Search for the cell housing the specified text and yield its (X, Y) center coordinate. 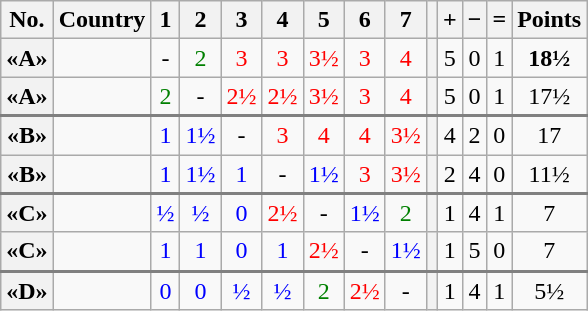
6 (364, 20)
Points (550, 20)
Country (102, 20)
17½ (550, 96)
«D» (27, 290)
= (500, 20)
18½ (550, 58)
5½ (550, 290)
No. (27, 20)
+ (450, 20)
− (474, 20)
11½ (550, 174)
17 (550, 136)
